From the cell containing the given text, extract its center point as [x, y] coordinate. 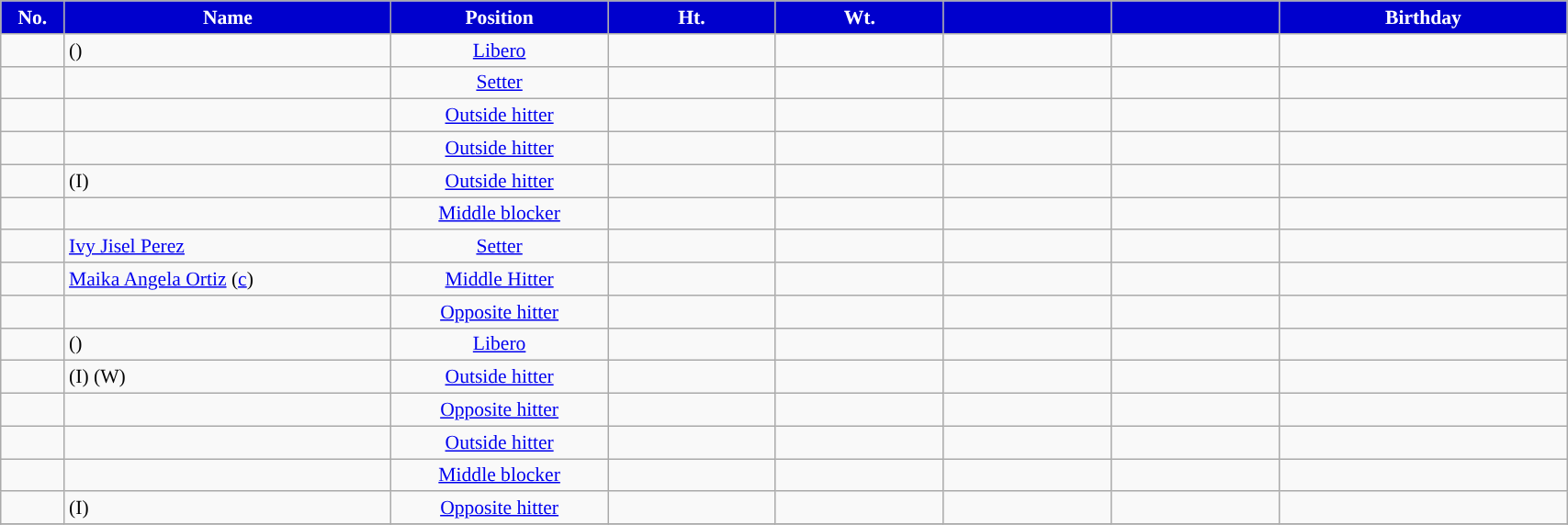
Name [228, 17]
No. [33, 17]
Middle Hitter [500, 279]
(I) (W) [228, 377]
Ivy Jisel Perez [228, 247]
Ht. [693, 17]
Birthday [1424, 17]
Position [500, 17]
Wt. [860, 17]
Maika Angela Ortiz (c) [228, 279]
